Search for the cell housing the specified text and yield its [X, Y] center coordinate. 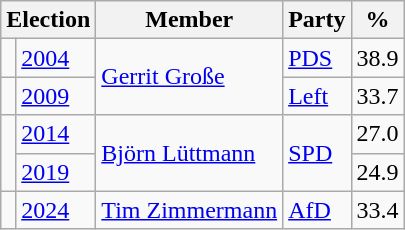
Tim Zimmermann [190, 210]
27.0 [378, 134]
Gerrit Große [190, 77]
Election [48, 20]
2004 [56, 58]
2019 [56, 172]
AfD [317, 210]
Left [317, 96]
33.7 [378, 96]
Björn Lüttmann [190, 153]
2014 [56, 134]
24.9 [378, 172]
SPD [317, 153]
33.4 [378, 210]
% [378, 20]
2024 [56, 210]
Member [190, 20]
Party [317, 20]
2009 [56, 96]
38.9 [378, 58]
PDS [317, 58]
